Output the [X, Y] coordinate of the center of the cell containing the given text.  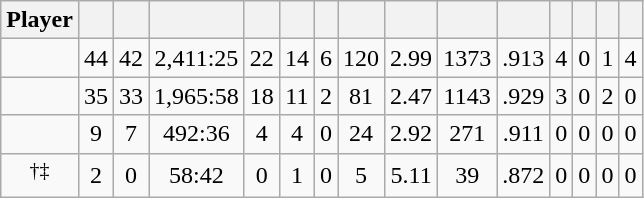
81 [362, 96]
58:42 [197, 176]
44 [96, 58]
33 [132, 96]
3 [562, 96]
9 [96, 134]
2.92 [412, 134]
35 [96, 96]
2.99 [412, 58]
.913 [524, 58]
120 [362, 58]
11 [296, 96]
22 [262, 58]
14 [296, 58]
5.11 [412, 176]
1373 [468, 58]
.929 [524, 96]
42 [132, 58]
1143 [468, 96]
6 [326, 58]
24 [362, 134]
.911 [524, 134]
1,965:58 [197, 96]
†‡ [40, 176]
Player [40, 20]
2,411:25 [197, 58]
2.47 [412, 96]
7 [132, 134]
.872 [524, 176]
39 [468, 176]
271 [468, 134]
5 [362, 176]
492:36 [197, 134]
18 [262, 96]
